Output the (X, Y) coordinate of the center of the cell containing the given text.  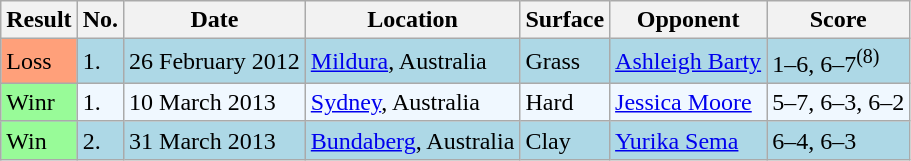
Loss (39, 62)
Bundaberg, Australia (412, 140)
6–4, 6–3 (838, 140)
5–7, 6–3, 6–2 (838, 102)
No. (100, 20)
Win (39, 140)
Jessica Moore (688, 102)
Sydney, Australia (412, 102)
Hard (565, 102)
Location (412, 20)
Opponent (688, 20)
Surface (565, 20)
26 February 2012 (215, 62)
2. (100, 140)
Date (215, 20)
10 March 2013 (215, 102)
Clay (565, 140)
Score (838, 20)
Ashleigh Barty (688, 62)
Result (39, 20)
Mildura, Australia (412, 62)
Grass (565, 62)
1–6, 6–7(8) (838, 62)
Winr (39, 102)
31 March 2013 (215, 140)
Yurika Sema (688, 140)
